Provide the (X, Y) coordinate of the cell's center where the given text is located.  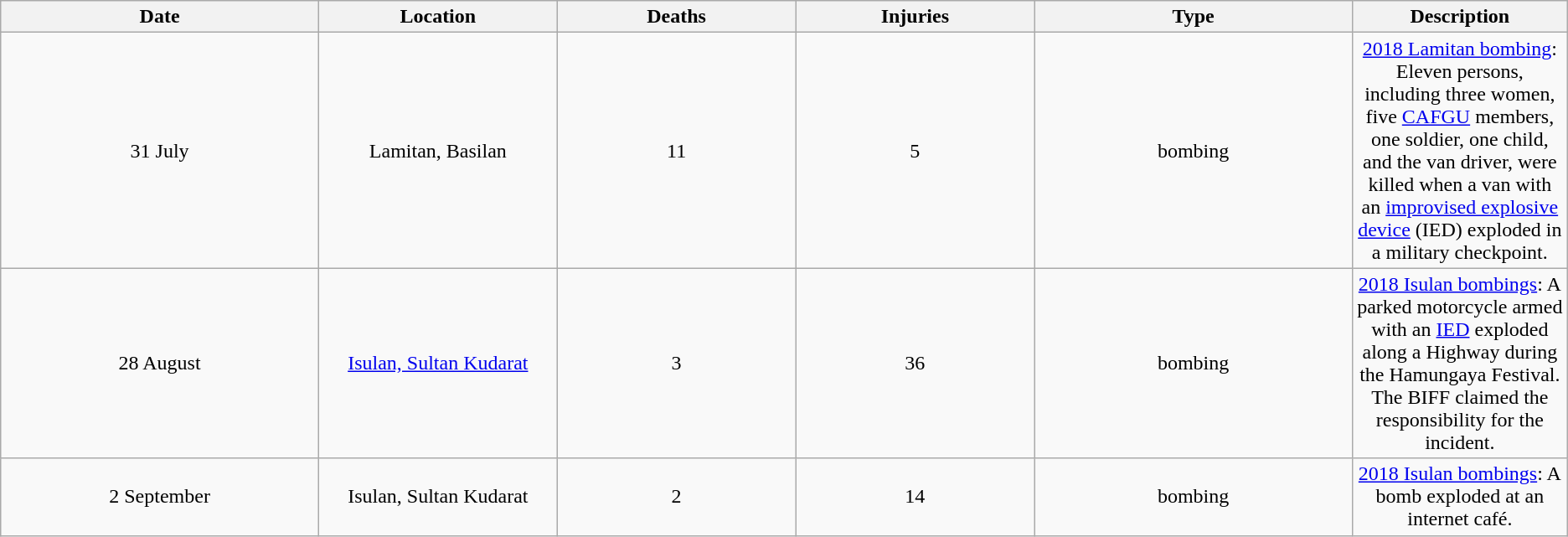
31 July (160, 151)
Description (1459, 17)
2 (677, 497)
Location (437, 17)
14 (915, 497)
36 (915, 364)
Type (1194, 17)
11 (677, 151)
2018 Isulan bombings: A bomb exploded at an internet café. (1459, 497)
Date (160, 17)
Injuries (915, 17)
Lamitan, Basilan (437, 151)
Deaths (677, 17)
28 August (160, 364)
2 September (160, 497)
5 (915, 151)
3 (677, 364)
